Return the (x, y) coordinate for the center point of the cell that contains the specified text.  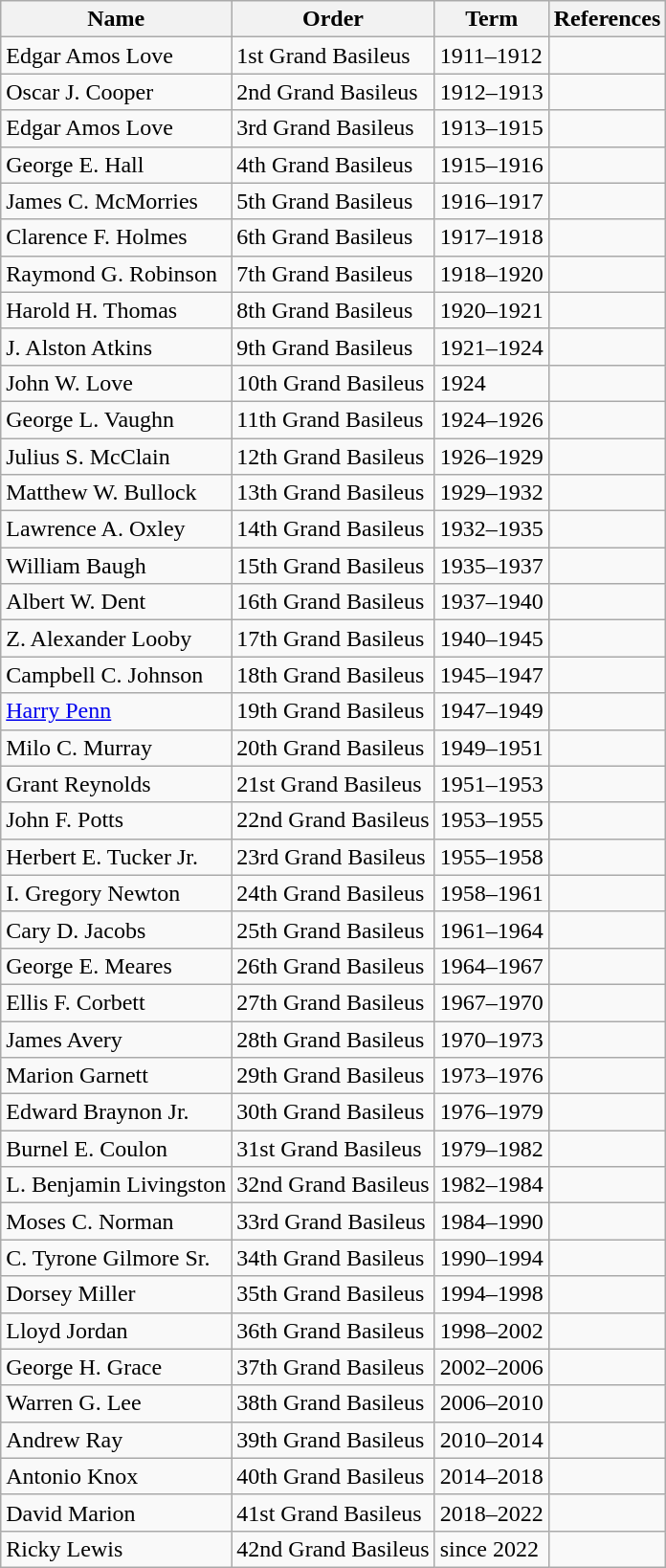
2010–2014 (492, 1440)
Warren G. Lee (117, 1403)
7th Grand Basileus (333, 274)
21st Grand Basileus (333, 784)
1955–1958 (492, 857)
2002–2006 (492, 1367)
23rd Grand Basileus (333, 857)
References (607, 19)
George E. Meares (117, 966)
14th Grand Basileus (333, 529)
1970–1973 (492, 1039)
J. Alston Atkins (117, 347)
1915–1916 (492, 165)
25th Grand Basileus (333, 930)
James Avery (117, 1039)
William Baugh (117, 566)
I. Gregory Newton (117, 893)
32nd Grand Basileus (333, 1185)
Campbell C. Johnson (117, 675)
Clarence F. Holmes (117, 237)
1958–1961 (492, 893)
37th Grand Basileus (333, 1367)
15th Grand Basileus (333, 566)
Order (333, 19)
1917–1918 (492, 237)
1932–1935 (492, 529)
George H. Grace (117, 1367)
13th Grand Basileus (333, 493)
2014–2018 (492, 1476)
1940–1945 (492, 638)
1945–1947 (492, 675)
Dorsey Miller (117, 1294)
1984–1990 (492, 1221)
David Marion (117, 1512)
1953–1955 (492, 820)
C. Tyrone Gilmore Sr. (117, 1258)
Burnel E. Coulon (117, 1149)
1935–1937 (492, 566)
1929–1932 (492, 493)
Edward Braynon Jr. (117, 1112)
17th Grand Basileus (333, 638)
Lawrence A. Oxley (117, 529)
1947–1949 (492, 711)
1926–1929 (492, 457)
Ellis F. Corbett (117, 1002)
3rd Grand Basileus (333, 128)
Ricky Lewis (117, 1549)
31st Grand Basileus (333, 1149)
George E. Hall (117, 165)
1990–1994 (492, 1258)
29th Grand Basileus (333, 1076)
22nd Grand Basileus (333, 820)
1921–1924 (492, 347)
34th Grand Basileus (333, 1258)
1918–1920 (492, 274)
1994–1998 (492, 1294)
1967–1970 (492, 1002)
Albert W. Dent (117, 602)
2006–2010 (492, 1403)
1st Grand Basileus (333, 56)
4th Grand Basileus (333, 165)
Cary D. Jacobs (117, 930)
1913–1915 (492, 128)
1924 (492, 383)
27th Grand Basileus (333, 1002)
28th Grand Basileus (333, 1039)
2018–2022 (492, 1512)
Harry Penn (117, 711)
George L. Vaughn (117, 419)
Term (492, 19)
5th Grand Basileus (333, 201)
39th Grand Basileus (333, 1440)
1924–1926 (492, 419)
10th Grand Basileus (333, 383)
Name (117, 19)
26th Grand Basileus (333, 966)
Milo C. Murray (117, 748)
1916–1917 (492, 201)
1976–1979 (492, 1112)
1979–1982 (492, 1149)
6th Grand Basileus (333, 237)
L. Benjamin Livingston (117, 1185)
36th Grand Basileus (333, 1331)
20th Grand Basileus (333, 748)
30th Grand Basileus (333, 1112)
2nd Grand Basileus (333, 92)
1949–1951 (492, 748)
Matthew W. Bullock (117, 493)
Andrew Ray (117, 1440)
18th Grand Basileus (333, 675)
24th Grand Basileus (333, 893)
16th Grand Basileus (333, 602)
Z. Alexander Looby (117, 638)
1964–1967 (492, 966)
38th Grand Basileus (333, 1403)
40th Grand Basileus (333, 1476)
41st Grand Basileus (333, 1512)
John W. Love (117, 383)
Raymond G. Robinson (117, 274)
1961–1964 (492, 930)
James C. McMorries (117, 201)
1951–1953 (492, 784)
since 2022 (492, 1549)
Herbert E. Tucker Jr. (117, 857)
1998–2002 (492, 1331)
1920–1921 (492, 310)
1911–1912 (492, 56)
33rd Grand Basileus (333, 1221)
Grant Reynolds (117, 784)
Harold H. Thomas (117, 310)
Antonio Knox (117, 1476)
9th Grand Basileus (333, 347)
John F. Potts (117, 820)
1937–1940 (492, 602)
Julius S. McClain (117, 457)
42nd Grand Basileus (333, 1549)
Moses C. Norman (117, 1221)
1973–1976 (492, 1076)
1912–1913 (492, 92)
Oscar J. Cooper (117, 92)
12th Grand Basileus (333, 457)
1982–1984 (492, 1185)
19th Grand Basileus (333, 711)
8th Grand Basileus (333, 310)
Marion Garnett (117, 1076)
11th Grand Basileus (333, 419)
35th Grand Basileus (333, 1294)
Lloyd Jordan (117, 1331)
